Identify which cell holds the provided text, then report its [X, Y] central coordinate. 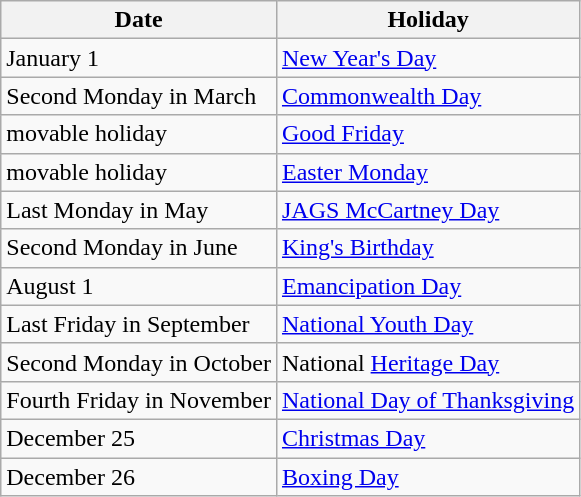
Second Monday in March [139, 96]
Last Monday in May [139, 210]
Second Monday in June [139, 248]
December 26 [139, 477]
January 1 [139, 58]
JAGS McCartney Day [428, 210]
New Year's Day [428, 58]
August 1 [139, 286]
King's Birthday [428, 248]
Easter Monday [428, 172]
National Youth Day [428, 324]
Emancipation Day [428, 286]
Last Friday in September [139, 324]
Christmas Day [428, 438]
Good Friday [428, 134]
Date [139, 20]
Commonwealth Day [428, 96]
December 25 [139, 438]
Boxing Day [428, 477]
Second Monday in October [139, 362]
Fourth Friday in November [139, 400]
National Heritage Day [428, 362]
Holiday [428, 20]
National Day of Thanksgiving [428, 400]
